Find where the given text appears and provide that cell's center as (x, y) coordinate. 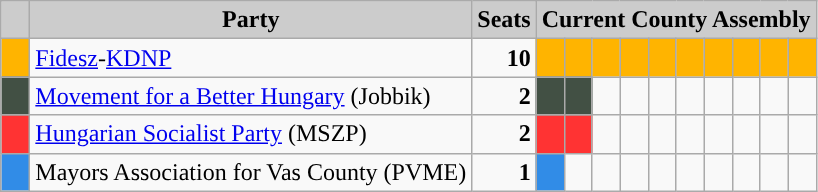
10 (504, 58)
Mayors Association for Vas County (PVME) (251, 172)
1 (504, 172)
Party (251, 20)
Current County Assembly (676, 20)
Seats (504, 20)
Fidesz-KDNP (251, 58)
Hungarian Socialist Party (MSZP) (251, 134)
Movement for a Better Hungary (Jobbik) (251, 96)
